Identify which cell holds the provided text, then report its (x, y) central coordinate. 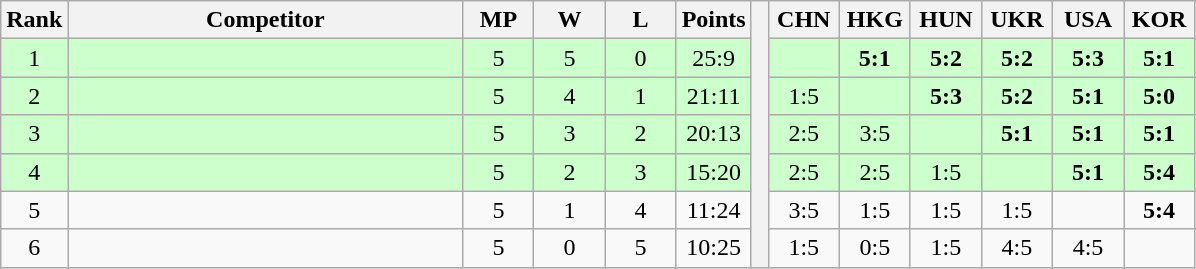
UKR (1016, 20)
0:5 (874, 248)
25:9 (714, 58)
KOR (1160, 20)
CHN (804, 20)
6 (34, 248)
10:25 (714, 248)
HKG (874, 20)
Competitor (266, 20)
W (570, 20)
5:0 (1160, 96)
20:13 (714, 134)
HUN (946, 20)
21:11 (714, 96)
15:20 (714, 172)
USA (1088, 20)
MP (498, 20)
L (640, 20)
Rank (34, 20)
Points (714, 20)
11:24 (714, 210)
